Identify which cell holds the provided text, then report its (X, Y) central coordinate. 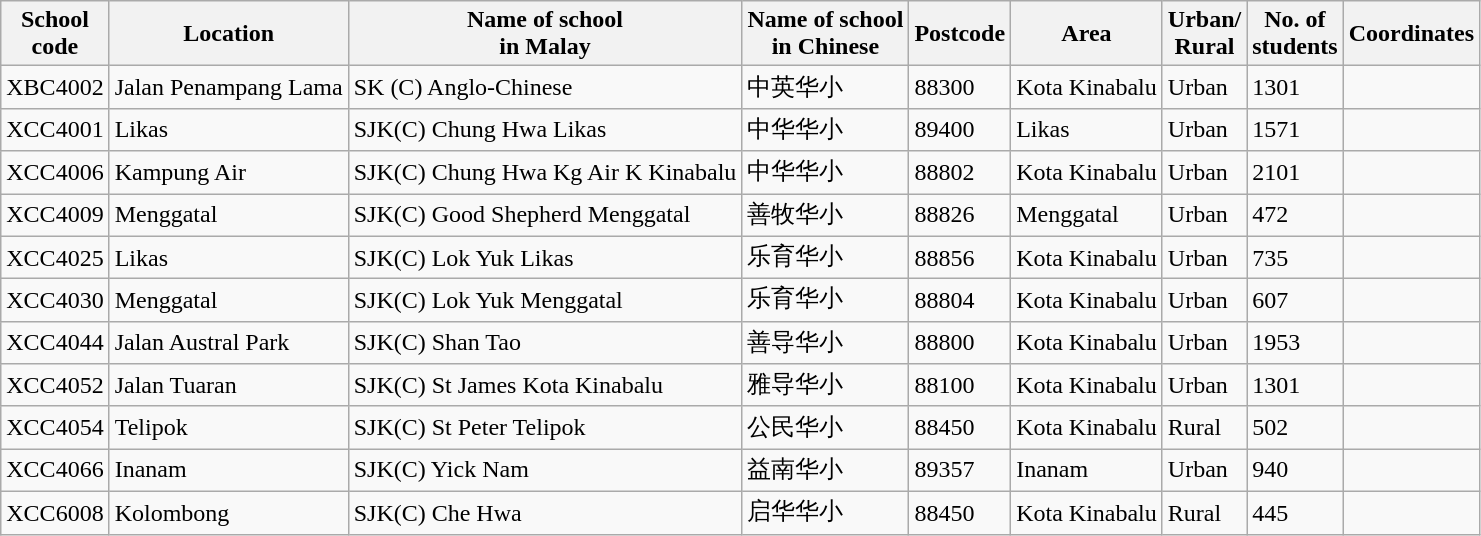
XCC4054 (55, 428)
SJK(C) Good Shepherd Menggatal (545, 216)
XCC4066 (55, 470)
Kolombong (228, 512)
SJK(C) St Peter Telipok (545, 428)
Coordinates (1411, 34)
SJK(C) Lok Yuk Menggatal (545, 300)
88802 (960, 172)
公民华小 (826, 428)
88800 (960, 342)
88826 (960, 216)
中英华小 (826, 88)
启华华小 (826, 512)
Telipok (228, 428)
Location (228, 34)
雅导华小 (826, 386)
735 (1295, 258)
XCC6008 (55, 512)
XCC4052 (55, 386)
Name of schoolin Chinese (826, 34)
Postcode (960, 34)
XCC4006 (55, 172)
SJK(C) St James Kota Kinabalu (545, 386)
XBC4002 (55, 88)
Name of schoolin Malay (545, 34)
SJK(C) Shan Tao (545, 342)
SJK(C) Chung Hwa Kg Air K Kinabalu (545, 172)
XCC4001 (55, 130)
XCC4025 (55, 258)
940 (1295, 470)
Area (1087, 34)
善牧华小 (826, 216)
502 (1295, 428)
Jalan Austral Park (228, 342)
88856 (960, 258)
88100 (960, 386)
善导华小 (826, 342)
XCC4044 (55, 342)
XCC4009 (55, 216)
472 (1295, 216)
SJK(C) Che Hwa (545, 512)
445 (1295, 512)
88300 (960, 88)
89357 (960, 470)
607 (1295, 300)
2101 (1295, 172)
Jalan Tuaran (228, 386)
SJK(C) Yick Nam (545, 470)
SJK(C) Lok Yuk Likas (545, 258)
89400 (960, 130)
XCC4030 (55, 300)
SK (C) Anglo-Chinese (545, 88)
益南华小 (826, 470)
Jalan Penampang Lama (228, 88)
Kampung Air (228, 172)
1953 (1295, 342)
Urban/Rural (1204, 34)
1571 (1295, 130)
88804 (960, 300)
Schoolcode (55, 34)
SJK(C) Chung Hwa Likas (545, 130)
No. ofstudents (1295, 34)
